Pinpoint the cell where the given text exists, returning its [x, y] midpoint coordinate. 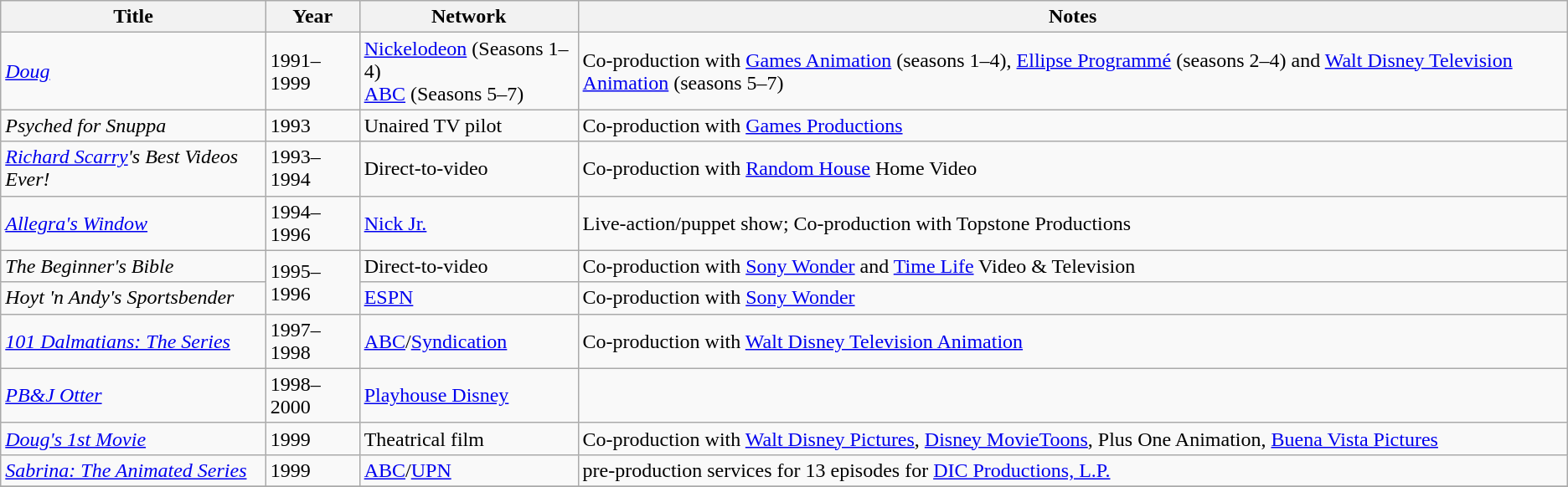
Notes [1072, 17]
Richard Scarry's Best Videos Ever! [134, 169]
Sabrina: The Animated Series [134, 470]
pre-production services for 13 episodes for DIC Productions, L.P. [1072, 470]
1997–1998 [312, 341]
Year [312, 17]
Co-production with Sony Wonder [1072, 298]
1993 [312, 126]
101 Dalmatians: The Series [134, 341]
Nick Jr. [469, 223]
PB&J Otter [134, 395]
Co-production with Games Productions [1072, 126]
Playhouse Disney [469, 395]
ABC/Syndication [469, 341]
Theatrical film [469, 438]
1998–2000 [312, 395]
Title [134, 17]
Live-action/puppet show; Co-production with Topstone Productions [1072, 223]
Hoyt 'n Andy's Sportsbender [134, 298]
Co-production with Random House Home Video [1072, 169]
The Beginner's Bible [134, 266]
Network [469, 17]
1995–1996 [312, 282]
ABC/UPN [469, 470]
Psyched for Snuppa [134, 126]
Co-production with Games Animation (seasons 1–4), Ellipse Programmé (seasons 2–4) and Walt Disney Television Animation (seasons 5–7) [1072, 71]
Unaired TV pilot [469, 126]
Doug [134, 71]
Co-production with Sony Wonder and Time Life Video & Television [1072, 266]
Co-production with Walt Disney Television Animation [1072, 341]
Allegra's Window [134, 223]
1991–1999 [312, 71]
1994–1996 [312, 223]
Nickelodeon (Seasons 1–4)ABC (Seasons 5–7) [469, 71]
1993–1994 [312, 169]
Co-production with Walt Disney Pictures, Disney MovieToons, Plus One Animation, Buena Vista Pictures [1072, 438]
ESPN [469, 298]
Doug's 1st Movie [134, 438]
